Scan for the cell matching the given text and deliver its (x, y) coordinate at center. 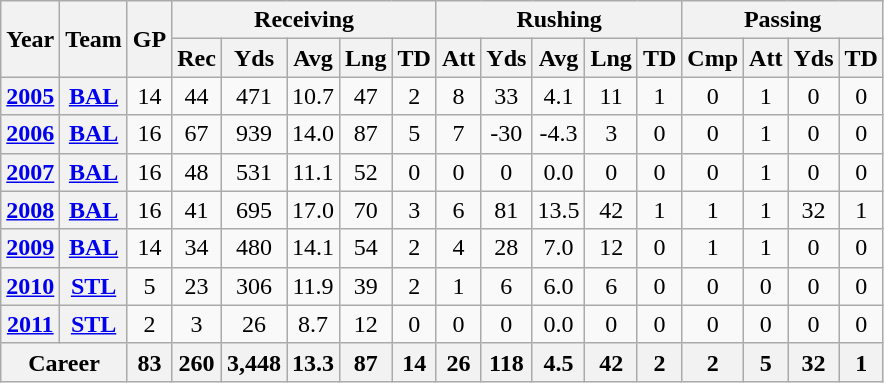
2010 (30, 286)
28 (506, 248)
14.1 (312, 248)
33 (506, 96)
54 (366, 248)
2006 (30, 134)
Year (30, 39)
7.0 (558, 248)
8.7 (312, 324)
531 (254, 172)
81 (506, 210)
Receiving (304, 20)
118 (506, 362)
939 (254, 134)
Rushing (558, 20)
Cmp (713, 58)
6.0 (558, 286)
47 (366, 96)
3,448 (254, 362)
34 (197, 248)
-30 (506, 134)
8 (458, 96)
11.1 (312, 172)
7 (458, 134)
11 (611, 96)
2009 (30, 248)
Career (64, 362)
480 (254, 248)
39 (366, 286)
306 (254, 286)
13.3 (312, 362)
2011 (30, 324)
14.0 (312, 134)
70 (366, 210)
Passing (783, 20)
10.7 (312, 96)
41 (197, 210)
4.5 (558, 362)
2007 (30, 172)
695 (254, 210)
17.0 (312, 210)
Team (94, 39)
83 (149, 362)
67 (197, 134)
GP (149, 39)
471 (254, 96)
260 (197, 362)
13.5 (558, 210)
23 (197, 286)
2005 (30, 96)
2008 (30, 210)
11.9 (312, 286)
4.1 (558, 96)
48 (197, 172)
4 (458, 248)
-4.3 (558, 134)
44 (197, 96)
Rec (197, 58)
52 (366, 172)
